Pinpoint the cell where the given text exists, returning its (x, y) midpoint coordinate. 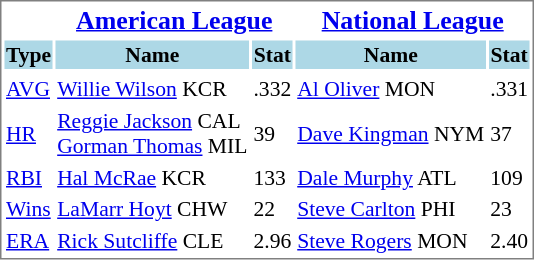
American League (174, 20)
2.40 (510, 240)
Reggie Jackson CALGorman Thomas MIL (152, 133)
Steve Rogers MON (391, 240)
133 (272, 178)
Al Oliver MON (391, 89)
39 (272, 133)
Rick Sutcliffe CLE (152, 240)
AVG (28, 89)
.331 (510, 89)
23 (510, 209)
37 (510, 133)
Hal McRae KCR (152, 178)
.332 (272, 89)
22 (272, 209)
LaMarr Hoyt CHW (152, 209)
RBI (28, 178)
Dale Murphy ATL (391, 178)
Type (28, 54)
2.96 (272, 240)
Steve Carlton PHI (391, 209)
Willie Wilson KCR (152, 89)
Wins (28, 209)
HR (28, 133)
National League (413, 20)
109 (510, 178)
ERA (28, 240)
Dave Kingman NYM (391, 133)
